Find where the given text appears and provide that cell's center as [X, Y] coordinate. 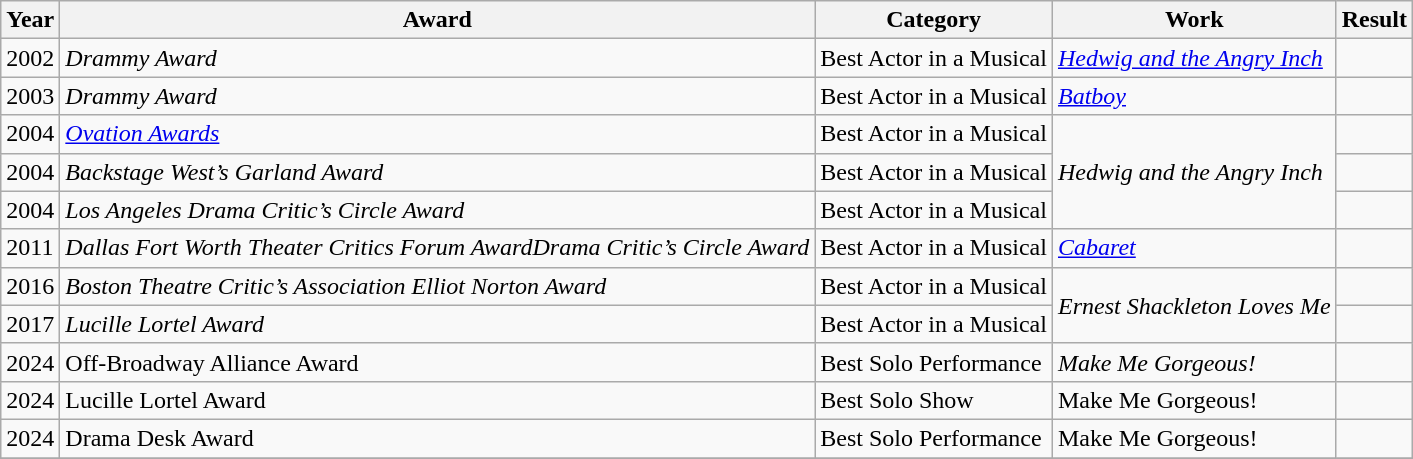
Result [1374, 20]
Work [1194, 20]
Boston Theatre Critic’s Association Elliot Norton Award [438, 286]
2011 [30, 248]
Year [30, 20]
2016 [30, 286]
Award [438, 20]
Category [934, 20]
Best Solo Show [934, 400]
Los Angeles Drama Critic’s Circle Award [438, 210]
Drama Desk Award [438, 438]
Batboy [1194, 96]
2002 [30, 58]
2003 [30, 96]
2017 [30, 324]
Backstage West’s Garland Award [438, 172]
Cabaret [1194, 248]
Ovation Awards [438, 134]
Ernest Shackleton Loves Me [1194, 305]
Off-Broadway Alliance Award [438, 362]
Dallas Fort Worth Theater Critics Forum AwardDrama Critic’s Circle Award [438, 248]
